Locate the cell with the specified text and output its (x, y) center coordinate. 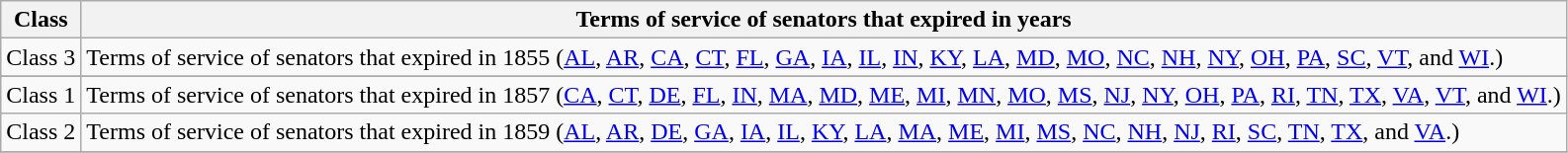
Terms of service of senators that expired in 1857 (CA, CT, DE, FL, IN, MA, MD, ME, MI, MN, MO, MS, NJ, NY, OH, PA, RI, TN, TX, VA, VT, and WI.) (825, 95)
Class (42, 20)
Class 1 (42, 95)
Terms of service of senators that expired in 1859 (AL, AR, DE, GA, IA, IL, KY, LA, MA, ME, MI, MS, NC, NH, NJ, RI, SC, TN, TX, and VA.) (825, 132)
Terms of service of senators that expired in 1855 (AL, AR, CA, CT, FL, GA, IA, IL, IN, KY, LA, MD, MO, NC, NH, NY, OH, PA, SC, VT, and WI.) (825, 57)
Class 2 (42, 132)
Class 3 (42, 57)
Terms of service of senators that expired in years (825, 20)
